Provide the (X, Y) coordinate of the cell's center where the given text is located.  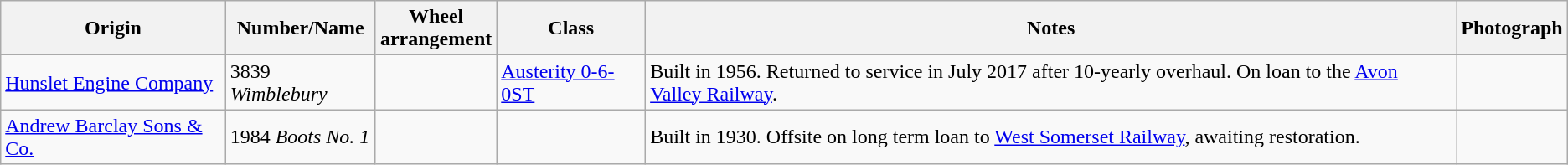
Origin (113, 28)
Austerity 0-6-0ST (571, 82)
1984 Boots No. 1 (300, 137)
Photograph (1512, 28)
Andrew Barclay Sons & Co. (113, 137)
Number/Name (300, 28)
Class (571, 28)
Wheelarrangement (436, 28)
Hunslet Engine Company (113, 82)
3839 Wimblebury (300, 82)
Built in 1956. Returned to service in July 2017 after 10-yearly overhaul. On loan to the Avon Valley Railway. (1051, 82)
Built in 1930. Offsite on long term loan to West Somerset Railway, awaiting restoration. (1051, 137)
Notes (1051, 28)
